Identify which cell holds the provided text, then report its [X, Y] central coordinate. 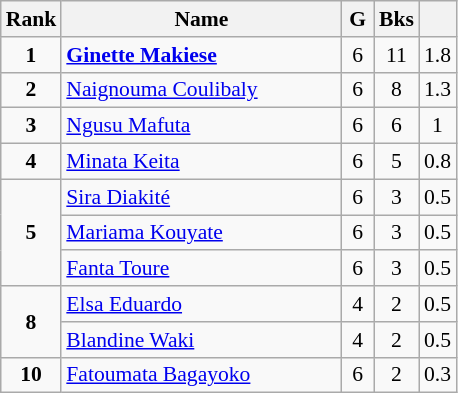
Fatoumata Bagayoko [201, 375]
Blandine Waki [201, 340]
11 [396, 55]
Sira Diakité [201, 197]
1.3 [438, 90]
Ngusu Mafuta [201, 126]
Fanta Toure [201, 269]
Rank [32, 19]
Elsa Eduardo [201, 304]
10 [32, 375]
G [358, 19]
Mariama Kouyate [201, 233]
0.3 [438, 375]
Minata Keita [201, 162]
Bks [396, 19]
Naignouma Coulibaly [201, 90]
Name [201, 19]
1.8 [438, 55]
Ginette Makiese [201, 55]
0.8 [438, 162]
